Find where the given text appears and provide that cell's center as [X, Y] coordinate. 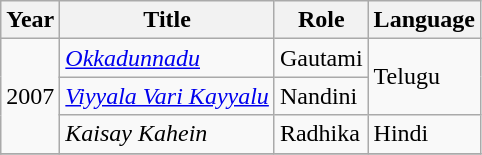
Year [30, 20]
Telugu [424, 77]
Nandini [321, 96]
Okkadunnadu [168, 58]
Radhika [321, 134]
Role [321, 20]
Gautami [321, 58]
Hindi [424, 134]
2007 [30, 96]
Language [424, 20]
Title [168, 20]
Kaisay Kahein [168, 134]
Viyyala Vari Kayyalu [168, 96]
